Pinpoint the cell where the given text exists, returning its (X, Y) midpoint coordinate. 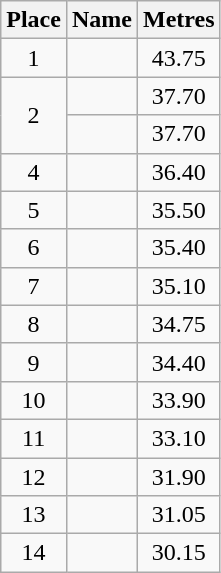
36.40 (178, 172)
12 (34, 477)
34.75 (178, 324)
13 (34, 515)
6 (34, 248)
4 (34, 172)
33.90 (178, 400)
43.75 (178, 58)
8 (34, 324)
5 (34, 210)
Name (102, 20)
34.40 (178, 362)
9 (34, 362)
2 (34, 115)
31.05 (178, 515)
11 (34, 438)
Metres (178, 20)
7 (34, 286)
35.10 (178, 286)
31.90 (178, 477)
10 (34, 400)
33.10 (178, 438)
14 (34, 553)
30.15 (178, 553)
1 (34, 58)
35.50 (178, 210)
Place (34, 20)
35.40 (178, 248)
